From the cell containing the given text, extract its center point as (x, y) coordinate. 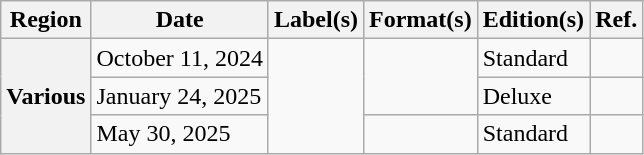
Edition(s) (533, 20)
Region (46, 20)
May 30, 2025 (180, 134)
January 24, 2025 (180, 96)
Ref. (616, 20)
Format(s) (420, 20)
Deluxe (533, 96)
Label(s) (316, 20)
Date (180, 20)
Various (46, 96)
October 11, 2024 (180, 58)
